From the cell containing the given text, extract its center point as (X, Y) coordinate. 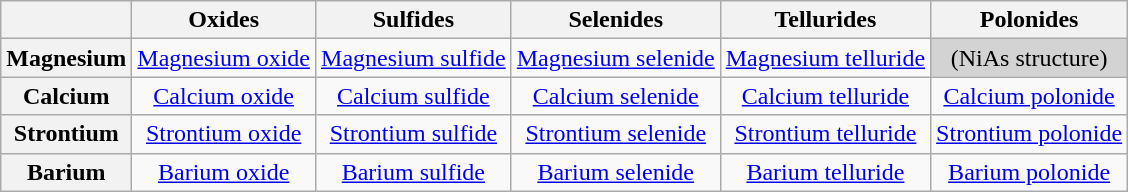
Magnesium telluride (825, 58)
Selenides (616, 20)
(NiAs structure) (1030, 58)
Barium (66, 172)
Calcium telluride (825, 96)
Strontium (66, 134)
Calcium oxide (224, 96)
Magnesium sulfide (414, 58)
Strontium polonide (1030, 134)
Barium polonide (1030, 172)
Magnesium selenide (616, 58)
Calcium (66, 96)
Barium oxide (224, 172)
Barium telluride (825, 172)
Calcium selenide (616, 96)
Magnesium (66, 58)
Strontium oxide (224, 134)
Strontium sulfide (414, 134)
Calcium sulfide (414, 96)
Magnesium oxide (224, 58)
Oxides (224, 20)
Strontium telluride (825, 134)
Barium sulfide (414, 172)
Barium selenide (616, 172)
Calcium polonide (1030, 96)
Strontium selenide (616, 134)
Sulfides (414, 20)
Tellurides (825, 20)
Polonides (1030, 20)
